Find where the given text appears and provide that cell's center as [x, y] coordinate. 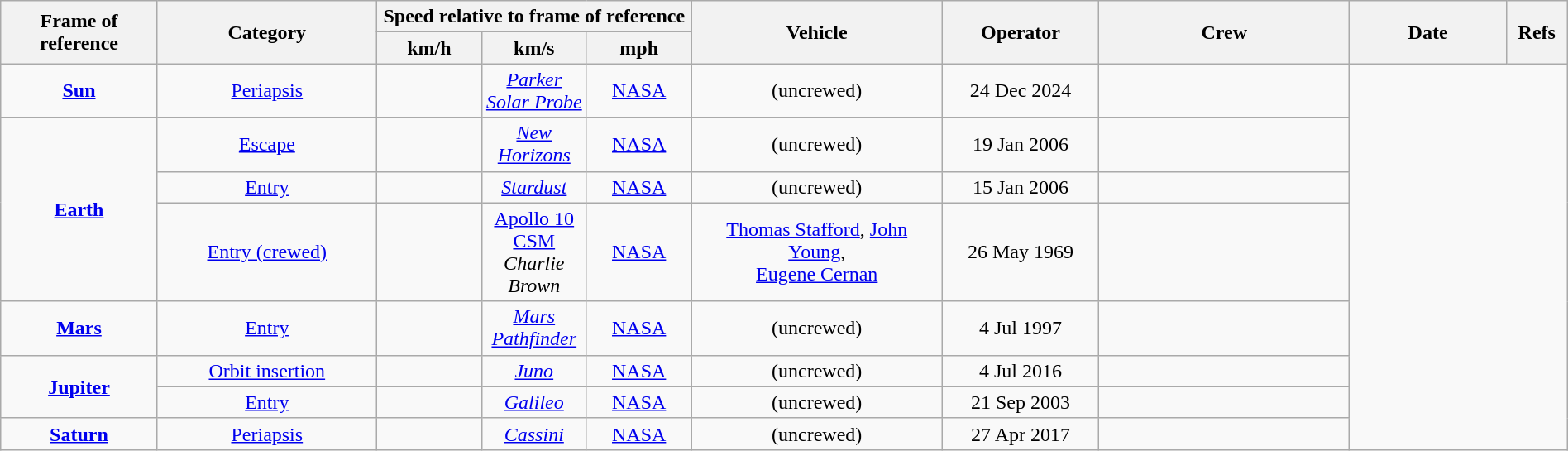
Entry (crewed) [266, 252]
Vehicle [817, 32]
Crew [1224, 32]
Jupiter [79, 386]
mph [638, 48]
Stardust [534, 187]
4 Jul 1997 [1021, 328]
Escape [266, 144]
21 Sep 2003 [1021, 402]
27 Apr 2017 [1021, 434]
Earth [79, 209]
Speed relative to frame of reference [534, 17]
Thomas Stafford, John Young,Eugene Cernan [817, 252]
Apollo 10 CSM Charlie Brown [534, 252]
Orbit insertion [266, 371]
Mars [79, 328]
Sun [79, 91]
km/h [428, 48]
26 May 1969 [1021, 252]
Juno [534, 371]
Saturn [79, 434]
Frame of reference [79, 32]
Galileo [534, 402]
New Horizons [534, 144]
Category [266, 32]
Date [1427, 32]
km/s [534, 48]
Operator [1021, 32]
19 Jan 2006 [1021, 144]
Mars Pathfinder [534, 328]
Cassini [534, 434]
4 Jul 2016 [1021, 371]
24 Dec 2024 [1021, 91]
Refs [1537, 32]
Parker Solar Probe [534, 91]
15 Jan 2006 [1021, 187]
